Pinpoint the cell where the given text exists, returning its [X, Y] midpoint coordinate. 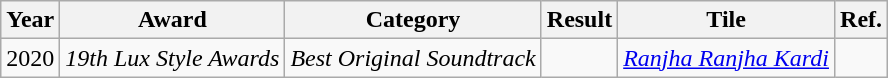
Ranjha Ranjha Kardi [726, 58]
Award [172, 20]
2020 [30, 58]
Tile [726, 20]
Ref. [862, 20]
Result [579, 20]
19th Lux Style Awards [172, 58]
Year [30, 20]
Category [413, 20]
Best Original Soundtrack [413, 58]
